Identify which cell holds the provided text, then report its (X, Y) central coordinate. 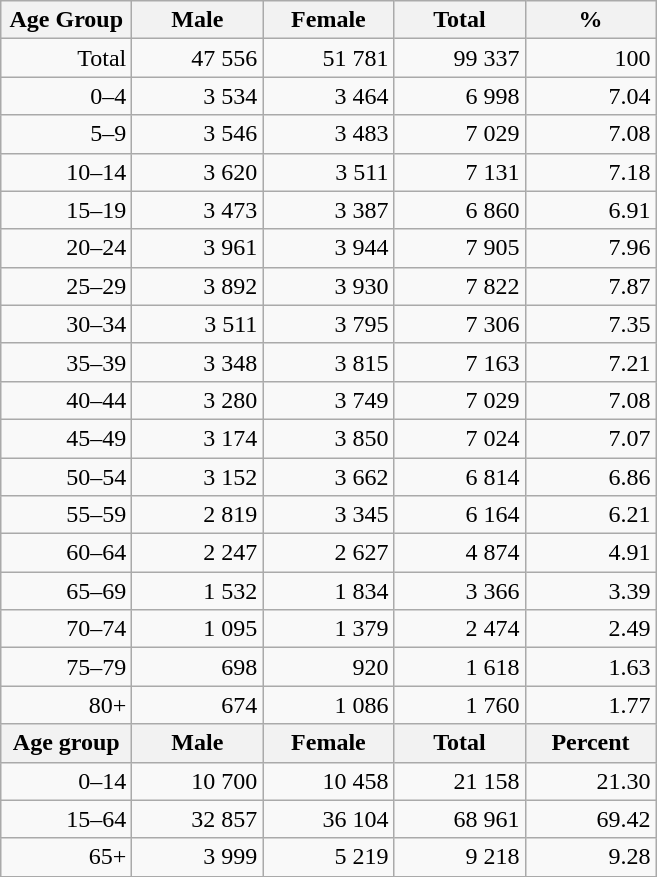
9 218 (460, 857)
3 662 (328, 477)
% (590, 20)
32 857 (198, 819)
21 158 (460, 781)
36 104 (328, 819)
2.49 (590, 629)
1 618 (460, 667)
45–49 (66, 438)
5–9 (66, 134)
3 749 (328, 400)
Percent (590, 743)
65+ (66, 857)
6.86 (590, 477)
65–69 (66, 591)
15–64 (66, 819)
698 (198, 667)
3 961 (198, 248)
7.07 (590, 438)
3 930 (328, 286)
6.21 (590, 515)
1 379 (328, 629)
40–44 (66, 400)
2 819 (198, 515)
3 999 (198, 857)
6.91 (590, 210)
30–34 (66, 324)
4 874 (460, 553)
7 822 (460, 286)
7.96 (590, 248)
7.18 (590, 172)
1.77 (590, 705)
35–39 (66, 362)
7.04 (590, 96)
3 152 (198, 477)
3 892 (198, 286)
9.28 (590, 857)
6 164 (460, 515)
Age group (66, 743)
1 095 (198, 629)
6 860 (460, 210)
1 760 (460, 705)
21.30 (590, 781)
10–14 (66, 172)
7 163 (460, 362)
15–19 (66, 210)
3 620 (198, 172)
7.87 (590, 286)
920 (328, 667)
3 473 (198, 210)
1.63 (590, 667)
3 280 (198, 400)
3 345 (328, 515)
1 532 (198, 591)
7.21 (590, 362)
6 998 (460, 96)
7 306 (460, 324)
2 474 (460, 629)
70–74 (66, 629)
10 700 (198, 781)
3 387 (328, 210)
100 (590, 58)
4.91 (590, 553)
7 905 (460, 248)
69.42 (590, 819)
0–4 (66, 96)
50–54 (66, 477)
99 337 (460, 58)
7.35 (590, 324)
55–59 (66, 515)
3.39 (590, 591)
1 834 (328, 591)
3 348 (198, 362)
60–64 (66, 553)
68 961 (460, 819)
Age Group (66, 20)
0–14 (66, 781)
3 366 (460, 591)
674 (198, 705)
5 219 (328, 857)
3 174 (198, 438)
7 131 (460, 172)
2 247 (198, 553)
2 627 (328, 553)
3 483 (328, 134)
3 795 (328, 324)
47 556 (198, 58)
3 850 (328, 438)
3 534 (198, 96)
6 814 (460, 477)
1 086 (328, 705)
3 546 (198, 134)
80+ (66, 705)
20–24 (66, 248)
51 781 (328, 58)
3 464 (328, 96)
3 944 (328, 248)
3 815 (328, 362)
7 024 (460, 438)
10 458 (328, 781)
25–29 (66, 286)
75–79 (66, 667)
